Capture the cell that displays the provided text and extract its [X, Y] central coordinate. 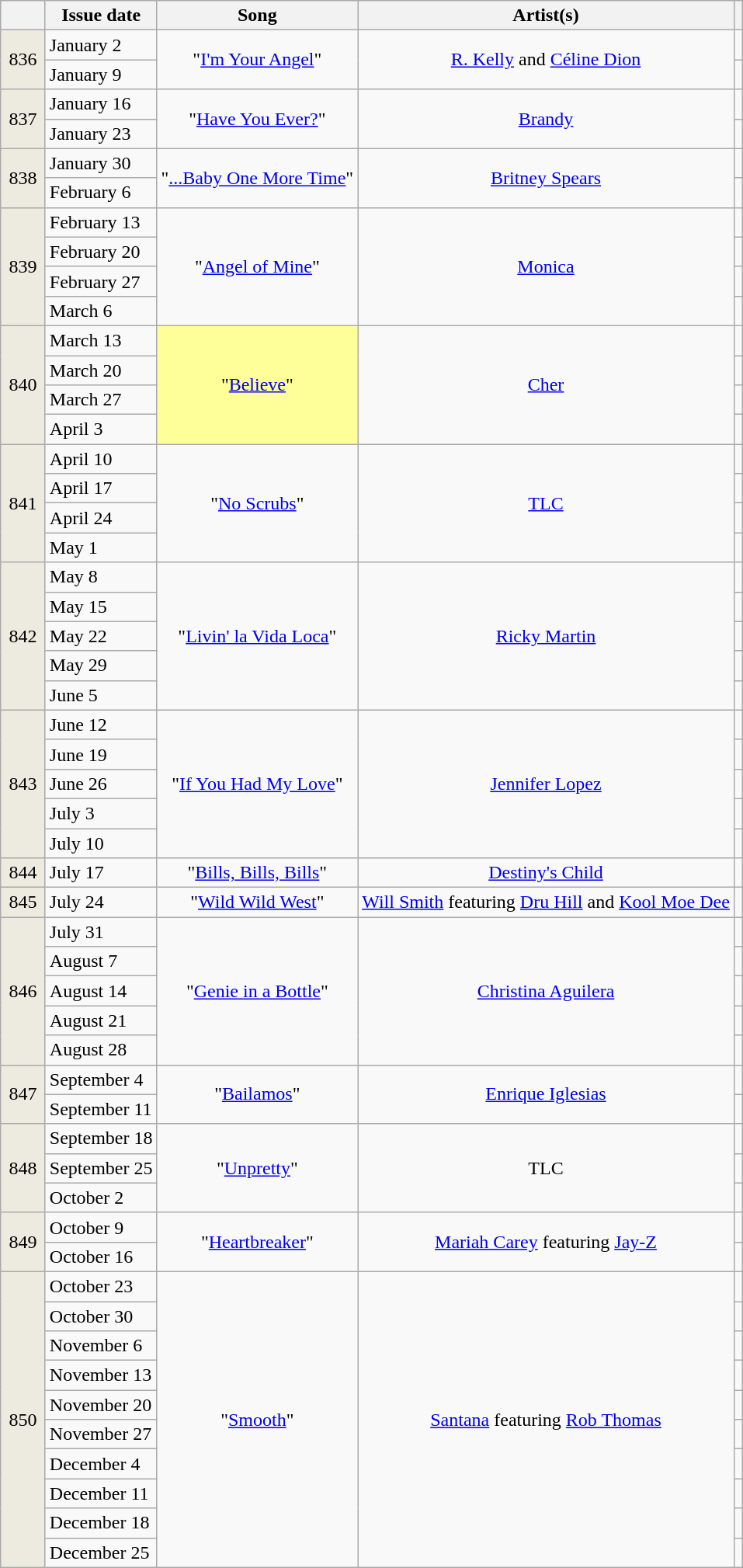
November 20 [101, 1405]
February 13 [101, 222]
April 3 [101, 429]
Brandy [547, 119]
January 23 [101, 134]
October 9 [101, 1227]
September 11 [101, 1109]
June 5 [101, 695]
July 3 [101, 813]
March 27 [101, 400]
"Genie in a Bottle" [258, 991]
February 6 [101, 193]
Ricky Martin [547, 636]
844 [23, 873]
"...Baby One More Time" [258, 178]
"If You Had My Love" [258, 784]
"No Scrubs" [258, 503]
September 18 [101, 1139]
Cher [547, 384]
January 30 [101, 163]
December 25 [101, 1552]
848 [23, 1168]
Mariah Carey featuring Jay-Z [547, 1242]
November 6 [101, 1346]
January 9 [101, 75]
October 30 [101, 1316]
Destiny's Child [547, 873]
838 [23, 178]
Song [258, 16]
July 31 [101, 932]
February 20 [101, 252]
Artist(s) [547, 16]
843 [23, 784]
839 [23, 266]
842 [23, 636]
"Bills, Bills, Bills" [258, 873]
847 [23, 1094]
October 16 [101, 1257]
August 7 [101, 961]
April 17 [101, 488]
December 4 [101, 1464]
December 11 [101, 1493]
April 24 [101, 518]
November 27 [101, 1434]
849 [23, 1242]
"Heartbreaker" [258, 1242]
Santana featuring Rob Thomas [547, 1420]
June 19 [101, 754]
841 [23, 503]
850 [23, 1420]
May 22 [101, 636]
"Smooth" [258, 1420]
July 24 [101, 902]
September 4 [101, 1080]
"I'm Your Angel" [258, 60]
Christina Aguilera [547, 991]
July 17 [101, 873]
Jennifer Lopez [547, 784]
Will Smith featuring Dru Hill and Kool Moe Dee [547, 902]
Issue date [101, 16]
November 13 [101, 1375]
October 23 [101, 1286]
March 13 [101, 340]
August 28 [101, 1050]
May 1 [101, 548]
January 16 [101, 104]
"Wild Wild West" [258, 902]
"Believe" [258, 384]
December 18 [101, 1523]
October 2 [101, 1198]
840 [23, 384]
"Angel of Mine" [258, 266]
February 27 [101, 281]
September 25 [101, 1168]
837 [23, 119]
June 26 [101, 784]
May 29 [101, 666]
July 10 [101, 843]
Monica [547, 266]
836 [23, 60]
August 21 [101, 1020]
March 6 [101, 311]
R. Kelly and Céline Dion [547, 60]
"Bailamos" [258, 1094]
"Unpretty" [258, 1168]
845 [23, 902]
Britney Spears [547, 178]
March 20 [101, 370]
January 2 [101, 45]
August 14 [101, 991]
"Livin' la Vida Loca" [258, 636]
Enrique Iglesias [547, 1094]
April 10 [101, 459]
May 8 [101, 577]
846 [23, 991]
May 15 [101, 607]
June 12 [101, 725]
"Have You Ever?" [258, 119]
